Scan for the cell matching the given text and deliver its [X, Y] coordinate at center. 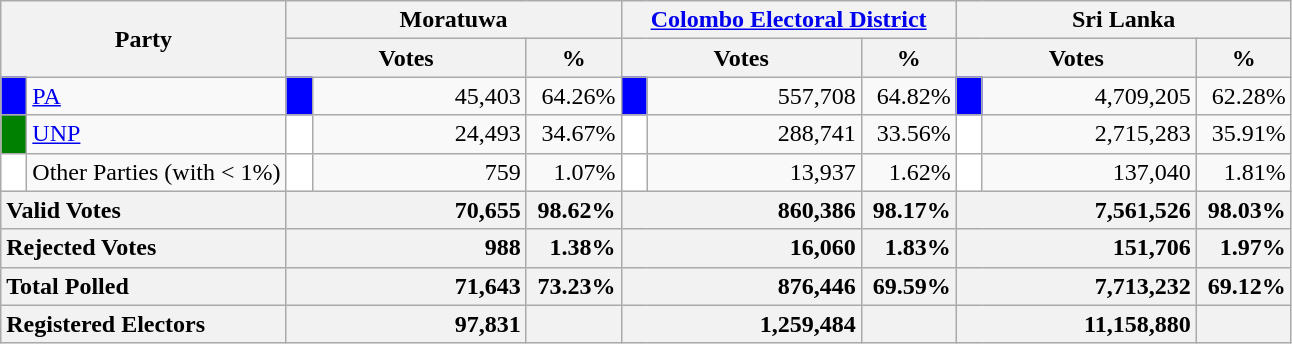
2,715,283 [1089, 134]
PA [156, 96]
Valid Votes [144, 210]
13,937 [754, 172]
876,446 [741, 286]
Total Polled [144, 286]
98.03% [1244, 210]
1.07% [574, 172]
7,713,232 [1076, 286]
UNP [156, 134]
557,708 [754, 96]
16,060 [741, 248]
24,493 [419, 134]
Colombo Electoral District [788, 20]
Rejected Votes [144, 248]
7,561,526 [1076, 210]
70,655 [406, 210]
1.81% [1244, 172]
759 [419, 172]
64.82% [908, 96]
1.62% [908, 172]
1.97% [1244, 248]
988 [406, 248]
151,706 [1076, 248]
Registered Electors [144, 324]
Party [144, 39]
1.38% [574, 248]
33.56% [908, 134]
4,709,205 [1089, 96]
62.28% [1244, 96]
Sri Lanka [1124, 20]
11,158,880 [1076, 324]
73.23% [574, 286]
71,643 [406, 286]
45,403 [419, 96]
Other Parties (with < 1%) [156, 172]
97,831 [406, 324]
35.91% [1244, 134]
64.26% [574, 96]
98.62% [574, 210]
288,741 [754, 134]
1.83% [908, 248]
98.17% [908, 210]
Moratuwa [454, 20]
860,386 [741, 210]
34.67% [574, 134]
69.59% [908, 286]
1,259,484 [741, 324]
69.12% [1244, 286]
137,040 [1089, 172]
